Pinpoint the cell where the given text exists, returning its [x, y] midpoint coordinate. 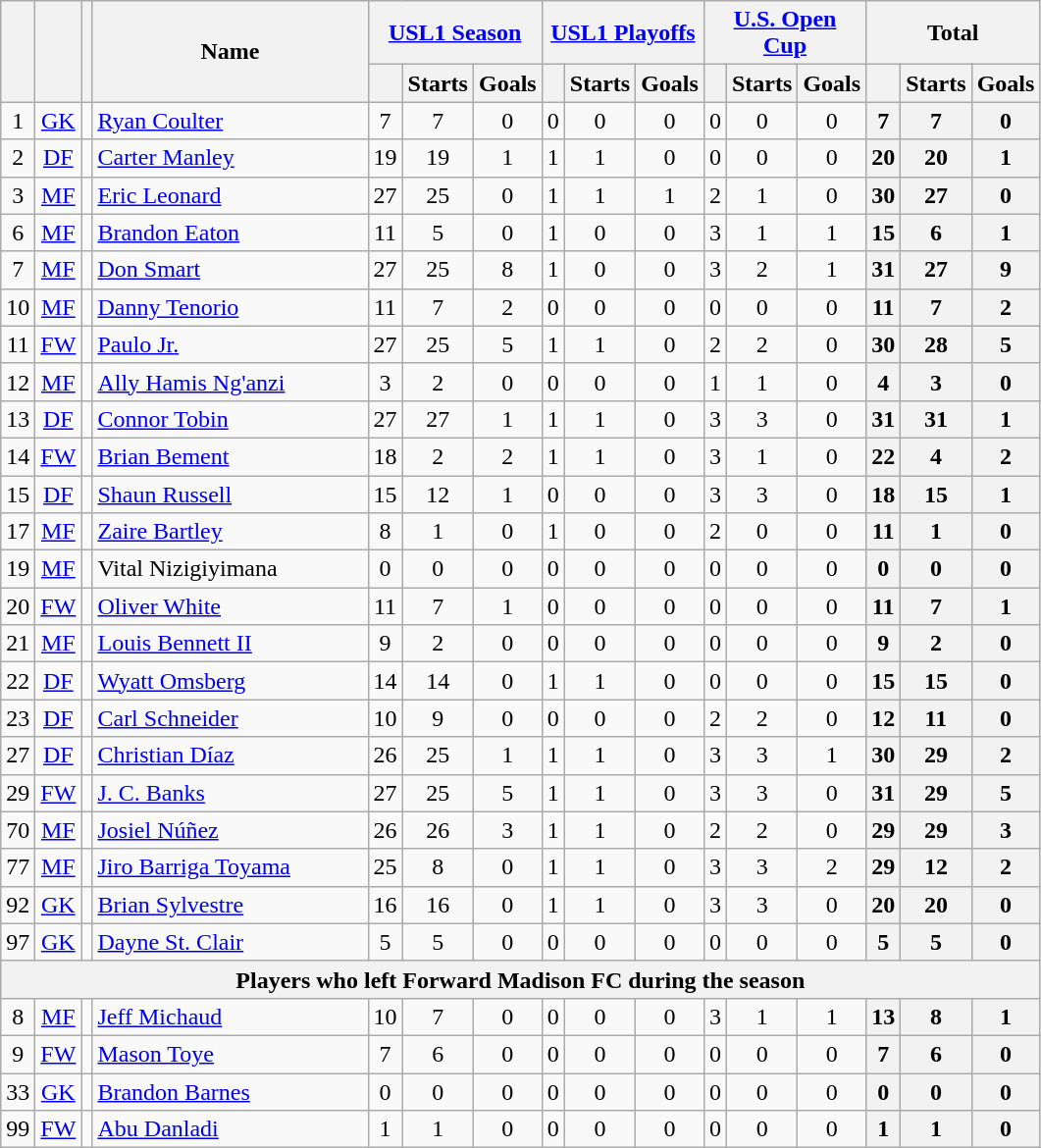
Ally Hamis Ng'anzi [230, 382]
J. C. Banks [230, 793]
Oliver White [230, 606]
70 [18, 830]
28 [936, 344]
77 [18, 867]
Vital Nizigiyimana [230, 569]
Jiro Barriga Toyama [230, 867]
Brian Sylvestre [230, 905]
Wyatt Omsberg [230, 681]
Zaire Bartley [230, 532]
92 [18, 905]
Shaun Russell [230, 494]
Players who left Forward Madison FC during the season [520, 979]
23 [18, 718]
33 [18, 1092]
USL1 Playoffs [622, 33]
Brian Bement [230, 456]
Brandon Eaton [230, 233]
Total [954, 33]
Mason Toye [230, 1054]
U.S. Open Cup [785, 33]
Don Smart [230, 270]
Connor Tobin [230, 419]
Jeff Michaud [230, 1017]
Eric Leonard [230, 195]
97 [18, 942]
Christian Díaz [230, 756]
Dayne St. Clair [230, 942]
Louis Bennett II [230, 644]
17 [18, 532]
Josiel Núñez [230, 830]
Ryan Coulter [230, 121]
Brandon Barnes [230, 1092]
Name [230, 51]
21 [18, 644]
USL1 Season [455, 33]
Abu Danladi [230, 1129]
Carl Schneider [230, 718]
Danny Tenorio [230, 307]
Paulo Jr. [230, 344]
Carter Manley [230, 158]
99 [18, 1129]
